Pinpoint the cell where the given text exists, returning its (x, y) midpoint coordinate. 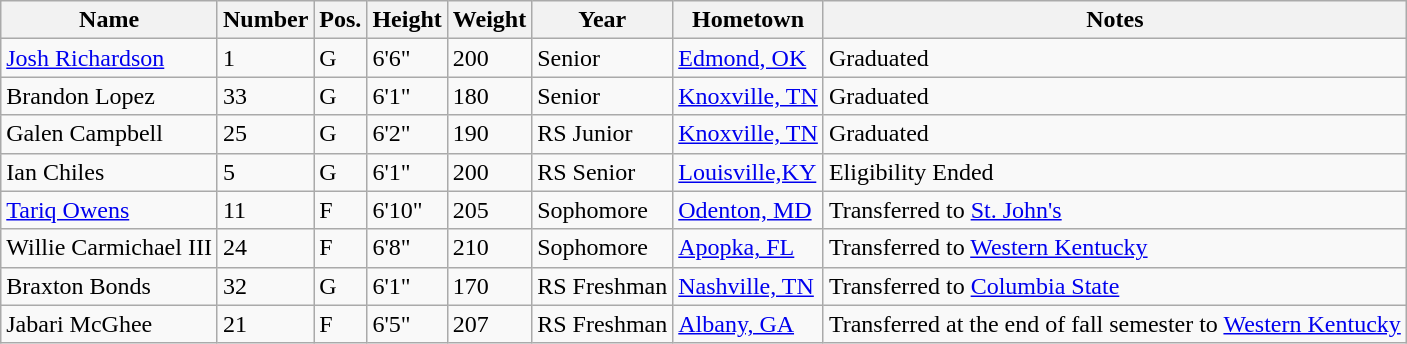
Josh Richardson (110, 58)
6'8" (407, 248)
Weight (489, 20)
Brandon Lopez (110, 96)
Braxton Bonds (110, 286)
Jabari McGhee (110, 324)
33 (265, 96)
Number (265, 20)
32 (265, 286)
Pos. (340, 20)
RS Senior (602, 172)
190 (489, 134)
6'2" (407, 134)
Louisville,KY (748, 172)
24 (265, 248)
Year (602, 20)
Eligibility Ended (1114, 172)
210 (489, 248)
207 (489, 324)
Name (110, 20)
6'6" (407, 58)
Ian Chiles (110, 172)
Odenton, MD (748, 210)
Galen Campbell (110, 134)
205 (489, 210)
Nashville, TN (748, 286)
21 (265, 324)
Edmond, OK (748, 58)
25 (265, 134)
Transferred to Columbia State (1114, 286)
Willie Carmichael III (110, 248)
6'5" (407, 324)
Transferred to St. John's (1114, 210)
Albany, GA (748, 324)
170 (489, 286)
Tariq Owens (110, 210)
Transferred to Western Kentucky (1114, 248)
RS Junior (602, 134)
180 (489, 96)
1 (265, 58)
Transferred at the end of fall semester to Western Kentucky (1114, 324)
Hometown (748, 20)
Height (407, 20)
5 (265, 172)
6'10" (407, 210)
Notes (1114, 20)
11 (265, 210)
Apopka, FL (748, 248)
